For the text-containing cell, return its midpoint in [X, Y] coordinate format. 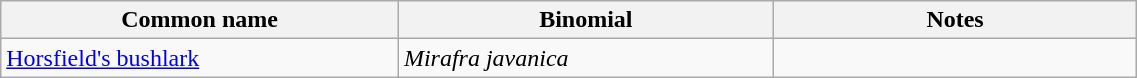
Horsfield's bushlark [200, 58]
Common name [200, 20]
Mirafra javanica [586, 58]
Notes [955, 20]
Binomial [586, 20]
